Find where the given text appears and provide that cell's center as (x, y) coordinate. 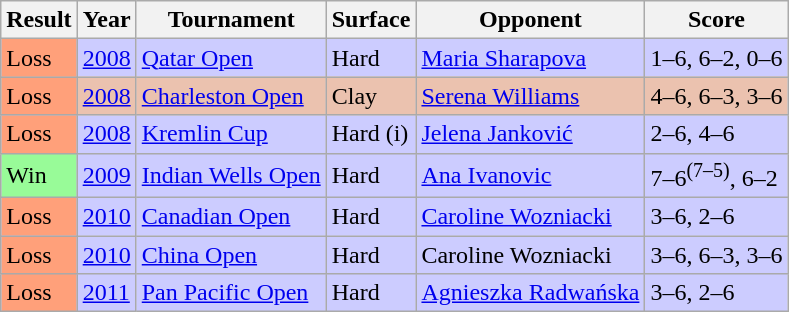
Clay (371, 96)
Tournament (231, 20)
Jelena Janković (530, 134)
Pan Pacific Open (231, 293)
Canadian Open (231, 217)
Agnieszka Radwańska (530, 293)
2–6, 4–6 (716, 134)
3–6, 6–3, 3–6 (716, 255)
4–6, 6–3, 3–6 (716, 96)
Surface (371, 20)
1–6, 6–2, 0–6 (716, 58)
Maria Sharapova (530, 58)
Opponent (530, 20)
Charleston Open (231, 96)
China Open (231, 255)
Qatar Open (231, 58)
2009 (106, 176)
Result (39, 20)
Hard (i) (371, 134)
Score (716, 20)
Ana Ivanovic (530, 176)
2011 (106, 293)
7–6(7–5), 6–2 (716, 176)
Indian Wells Open (231, 176)
Kremlin Cup (231, 134)
Win (39, 176)
Serena Williams (530, 96)
Year (106, 20)
